Locate the cell with the specified text and output its [X, Y] center coordinate. 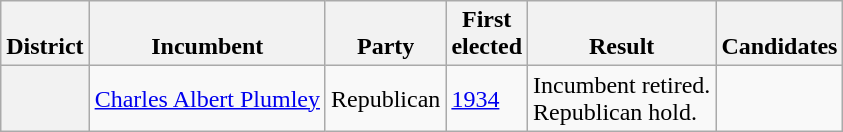
District [45, 34]
Firstelected [487, 34]
Party [385, 34]
Republican [385, 98]
Charles Albert Plumley [207, 98]
1934 [487, 98]
Candidates [780, 34]
Incumbent [207, 34]
Incumbent retired.Republican hold. [622, 98]
Result [622, 34]
